Determine the [X, Y] coordinate at the center of the cell enclosing the given text.  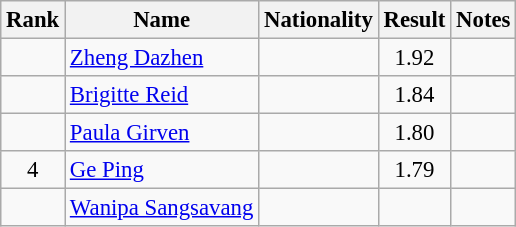
Wanipa Sangsavang [162, 208]
Rank [33, 20]
1.92 [414, 58]
Result [414, 20]
1.80 [414, 133]
Notes [484, 20]
4 [33, 170]
Nationality [318, 20]
Brigitte Reid [162, 95]
Zheng Dazhen [162, 58]
Paula Girven [162, 133]
Ge Ping [162, 170]
Name [162, 20]
1.79 [414, 170]
1.84 [414, 95]
